From the cell containing the given text, extract its center point as (X, Y) coordinate. 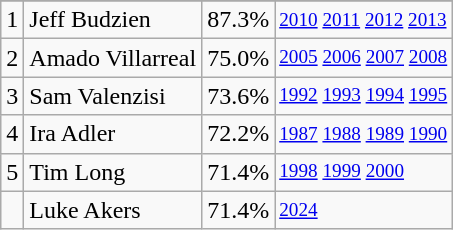
73.6% (238, 96)
1992 1993 1994 1995 (364, 96)
1987 1988 1989 1990 (364, 134)
Amado Villarreal (113, 58)
5 (12, 172)
87.3% (238, 20)
72.2% (238, 134)
Jeff Budzien (113, 20)
Tim Long (113, 172)
1998 1999 2000 (364, 172)
4 (12, 134)
Luke Akers (113, 210)
2010 2011 2012 2013 (364, 20)
Sam Valenzisi (113, 96)
2024 (364, 210)
1 (12, 20)
75.0% (238, 58)
2005 2006 2007 2008 (364, 58)
2 (12, 58)
Ira Adler (113, 134)
3 (12, 96)
